Search for the cell housing the specified text and yield its (X, Y) center coordinate. 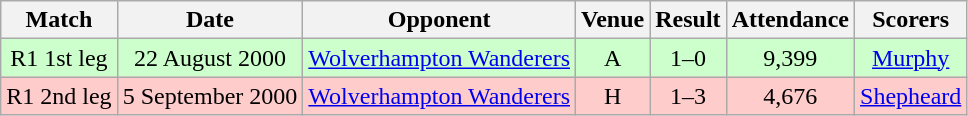
1–3 (688, 96)
A (613, 58)
Match (59, 20)
Result (688, 20)
5 September 2000 (210, 96)
Date (210, 20)
Scorers (911, 20)
22 August 2000 (210, 58)
R1 1st leg (59, 58)
Shepheard (911, 96)
Opponent (440, 20)
4,676 (790, 96)
Murphy (911, 58)
H (613, 96)
Attendance (790, 20)
R1 2nd leg (59, 96)
9,399 (790, 58)
Venue (613, 20)
1–0 (688, 58)
